Detect which cell encompasses the target text, then output its (X, Y) center coordinate. 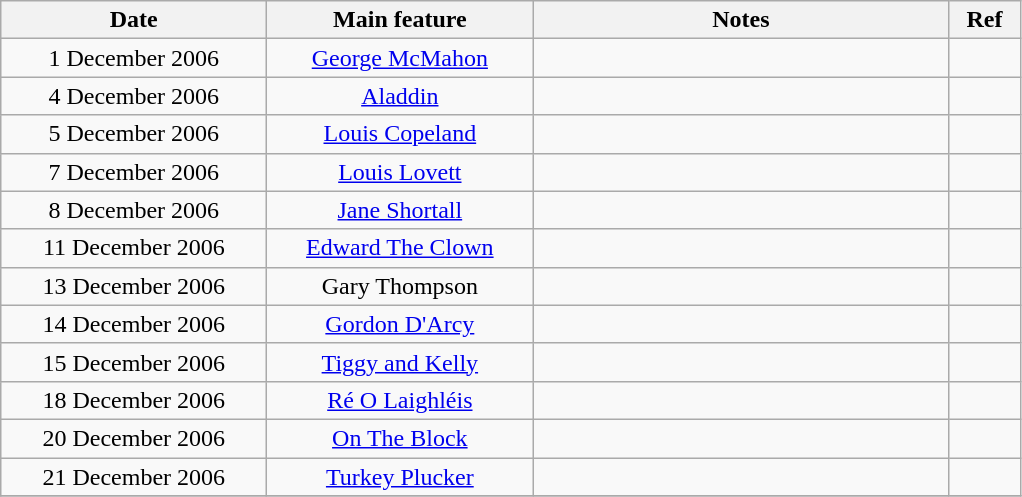
8 December 2006 (134, 210)
Louis Copeland (400, 134)
15 December 2006 (134, 362)
Main feature (400, 20)
13 December 2006 (134, 286)
Ref (984, 20)
11 December 2006 (134, 248)
14 December 2006 (134, 324)
Louis Lovett (400, 172)
20 December 2006 (134, 438)
Notes (741, 20)
5 December 2006 (134, 134)
Tiggy and Kelly (400, 362)
Aladdin (400, 96)
Jane Shortall (400, 210)
Gary Thompson (400, 286)
18 December 2006 (134, 400)
4 December 2006 (134, 96)
Ré O Laighléis (400, 400)
Gordon D'Arcy (400, 324)
21 December 2006 (134, 477)
On The Block (400, 438)
Edward The Clown (400, 248)
Date (134, 20)
1 December 2006 (134, 58)
7 December 2006 (134, 172)
Turkey Plucker (400, 477)
George McMahon (400, 58)
